Find where the given text appears and provide that cell's center as [x, y] coordinate. 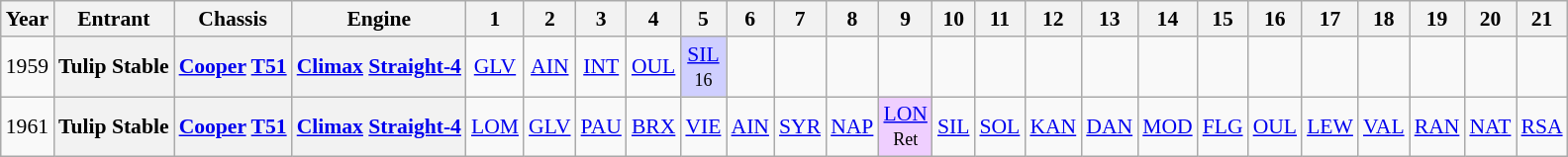
4 [653, 19]
LEW [1330, 126]
18 [1384, 19]
VAL [1384, 126]
13 [1109, 19]
BRX [653, 126]
3 [602, 19]
11 [1000, 19]
1961 [28, 126]
Chassis [234, 19]
DAN [1109, 126]
21 [1542, 19]
NAT [1490, 126]
PAU [602, 126]
10 [954, 19]
17 [1330, 19]
9 [905, 19]
NAP [851, 126]
SYR [800, 126]
FLG [1224, 126]
1959 [28, 67]
19 [1437, 19]
2 [550, 19]
14 [1168, 19]
20 [1490, 19]
LONRet [905, 126]
12 [1053, 19]
1 [495, 19]
VIE [703, 126]
15 [1224, 19]
INT [602, 67]
SIL16 [703, 67]
MOD [1168, 126]
RSA [1542, 126]
SIL [954, 126]
7 [800, 19]
Engine [379, 19]
16 [1275, 19]
5 [703, 19]
Year [28, 19]
8 [851, 19]
SOL [1000, 126]
6 [750, 19]
KAN [1053, 126]
Entrant [114, 19]
RAN [1437, 126]
LOM [495, 126]
